Search for the cell housing the specified text and yield its [X, Y] center coordinate. 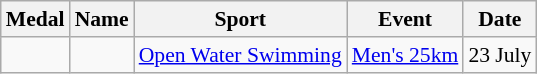
Name [102, 19]
Medal [36, 19]
23 July [500, 55]
Open Water Swimming [240, 55]
Date [500, 19]
Men's 25km [406, 55]
Event [406, 19]
Sport [240, 19]
